Scan for the cell matching the given text and deliver its [x, y] coordinate at center. 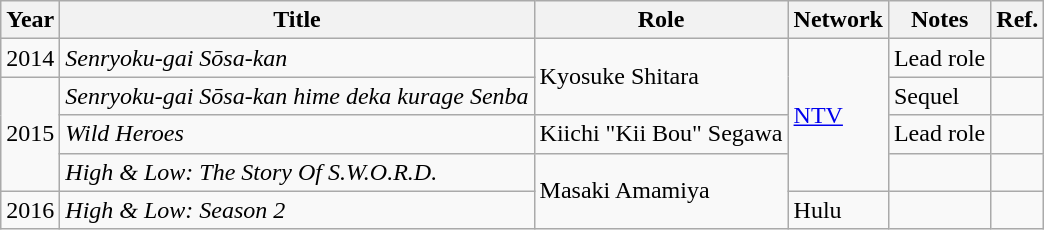
High & Low: The Story Of S.W.O.R.D. [297, 172]
Network [838, 20]
High & Low: Season 2 [297, 210]
Ref. [1018, 20]
NTV [838, 115]
Hulu [838, 210]
Kiichi "Kii Bou" Segawa [661, 134]
Kyosuke Shitara [661, 77]
Notes [939, 20]
Year [30, 20]
Sequel [939, 96]
2016 [30, 210]
Masaki Amamiya [661, 191]
Senryoku-gai Sōsa-kan hime deka kurage Senba [297, 96]
2014 [30, 58]
Title [297, 20]
2015 [30, 134]
Role [661, 20]
Senryoku-gai Sōsa-kan [297, 58]
Wild Heroes [297, 134]
